Determine the [X, Y] coordinate at the center of the cell enclosing the given text.  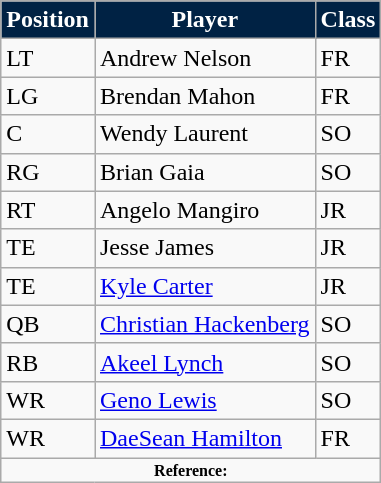
Wendy Laurent [204, 134]
RG [48, 172]
Brian Gaia [204, 172]
RT [48, 210]
DaeSean Hamilton [204, 438]
C [48, 134]
RB [48, 362]
Geno Lewis [204, 400]
Akeel Lynch [204, 362]
Brendan Mahon [204, 96]
Jesse James [204, 248]
Position [48, 20]
QB [48, 324]
Player [204, 20]
Angelo Mangiro [204, 210]
Class [348, 20]
LT [48, 58]
Reference: [191, 470]
LG [48, 96]
Kyle Carter [204, 286]
Christian Hackenberg [204, 324]
Andrew Nelson [204, 58]
